Pinpoint the cell where the given text exists, returning its (X, Y) midpoint coordinate. 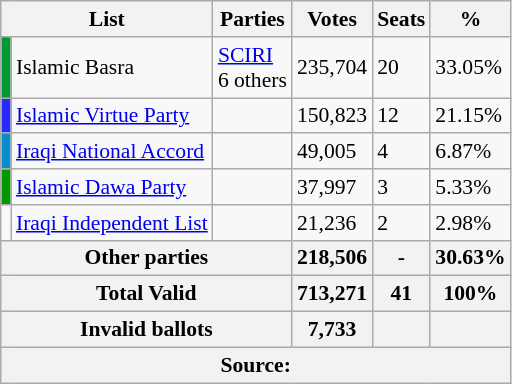
7,733 (332, 330)
Seats (401, 19)
30.63% (470, 258)
Votes (332, 19)
Total Valid (146, 294)
Source: (256, 365)
Islamic Dawa Party (112, 187)
2.98% (470, 223)
150,823 (332, 116)
6.87% (470, 152)
41 (401, 294)
218,506 (332, 258)
Iraqi Independent List (112, 223)
2 (401, 223)
37,997 (332, 187)
3 (401, 187)
21.15% (470, 116)
Islamic Virtue Party (112, 116)
% (470, 19)
100% (470, 294)
5.33% (470, 187)
Iraqi National Accord (112, 152)
713,271 (332, 294)
- (401, 258)
33.05% (470, 68)
SCIRI6 others (252, 68)
49,005 (332, 152)
20 (401, 68)
Islamic Basra (112, 68)
12 (401, 116)
Invalid ballots (146, 330)
21,236 (332, 223)
Parties (252, 19)
235,704 (332, 68)
List (107, 19)
4 (401, 152)
Other parties (146, 258)
